Locate the cell with the specified text and output its [x, y] center coordinate. 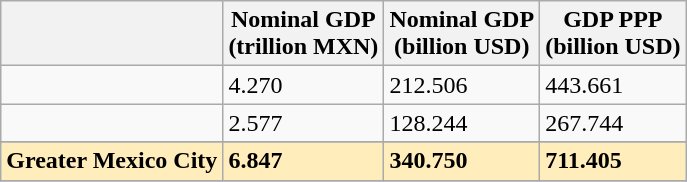
267.744 [613, 123]
443.661 [613, 85]
128.244 [462, 123]
Greater Mexico City [112, 161]
212.506 [462, 85]
4.270 [304, 85]
6.847 [304, 161]
Nominal GDP(trillion MXN) [304, 34]
Nominal GDP(billion USD) [462, 34]
340.750 [462, 161]
2.577 [304, 123]
711.405 [613, 161]
GDP PPP(billion USD) [613, 34]
